Find where the given text appears and provide that cell's center as (x, y) coordinate. 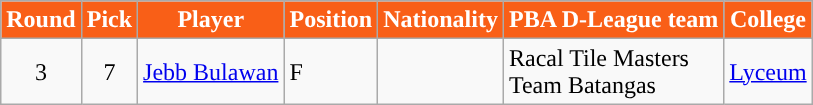
Jebb Bulawan (211, 72)
Position (331, 20)
Round (41, 20)
Player (211, 20)
College (768, 20)
3 (41, 72)
Nationality (441, 20)
7 (109, 72)
PBA D-League team (613, 20)
F (331, 72)
Lyceum (768, 72)
Racal Tile Masters Team Batangas (613, 72)
Pick (109, 20)
